From the cell containing the given text, extract its center point as [x, y] coordinate. 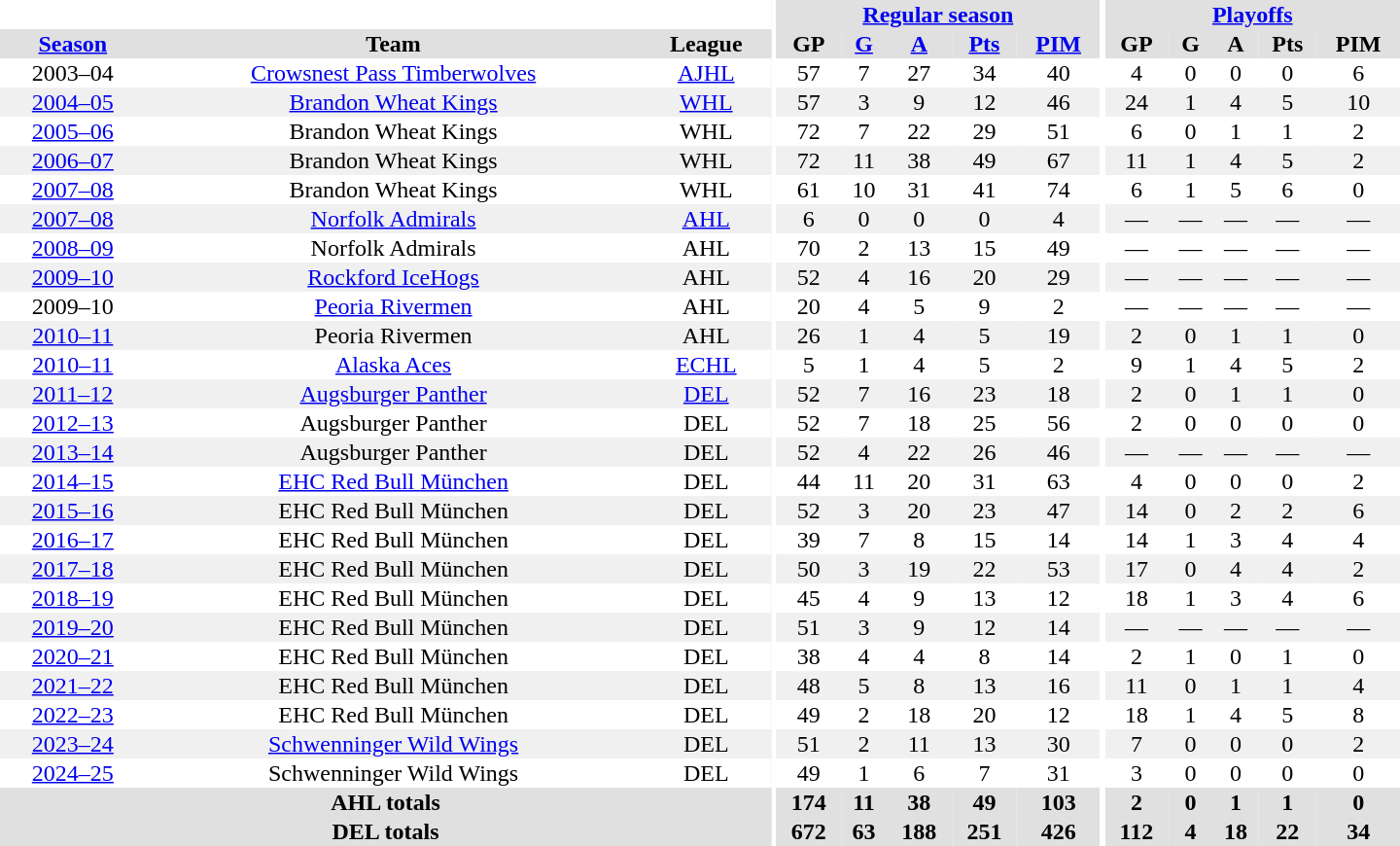
2005–06 [73, 131]
DEL totals [385, 831]
103 [1058, 802]
2013–14 [73, 452]
251 [984, 831]
AHL totals [385, 802]
2008–09 [73, 248]
112 [1137, 831]
672 [809, 831]
74 [1058, 190]
2015–16 [73, 511]
Playoffs [1252, 15]
40 [1058, 73]
25 [984, 423]
24 [1137, 102]
Regular season [937, 15]
2011–12 [73, 394]
56 [1058, 423]
2016–17 [73, 540]
Team [394, 44]
45 [809, 598]
2017–18 [73, 569]
174 [809, 802]
39 [809, 540]
2003–04 [73, 73]
61 [809, 190]
Crowsnest Pass Timberwolves [394, 73]
70 [809, 248]
2012–13 [73, 423]
Season [73, 44]
ECHL [706, 365]
27 [920, 73]
44 [809, 481]
2014–15 [73, 481]
AJHL [706, 73]
41 [984, 190]
426 [1058, 831]
188 [920, 831]
30 [1058, 744]
48 [809, 686]
League [706, 44]
47 [1058, 511]
Rockford IceHogs [394, 277]
2004–05 [73, 102]
67 [1058, 160]
53 [1058, 569]
17 [1137, 569]
2021–22 [73, 686]
50 [809, 569]
Alaska Aces [394, 365]
2020–21 [73, 656]
2006–07 [73, 160]
2024–25 [73, 773]
2022–23 [73, 715]
2018–19 [73, 598]
2023–24 [73, 744]
2019–20 [73, 627]
